Search for the cell housing the specified text and yield its (X, Y) center coordinate. 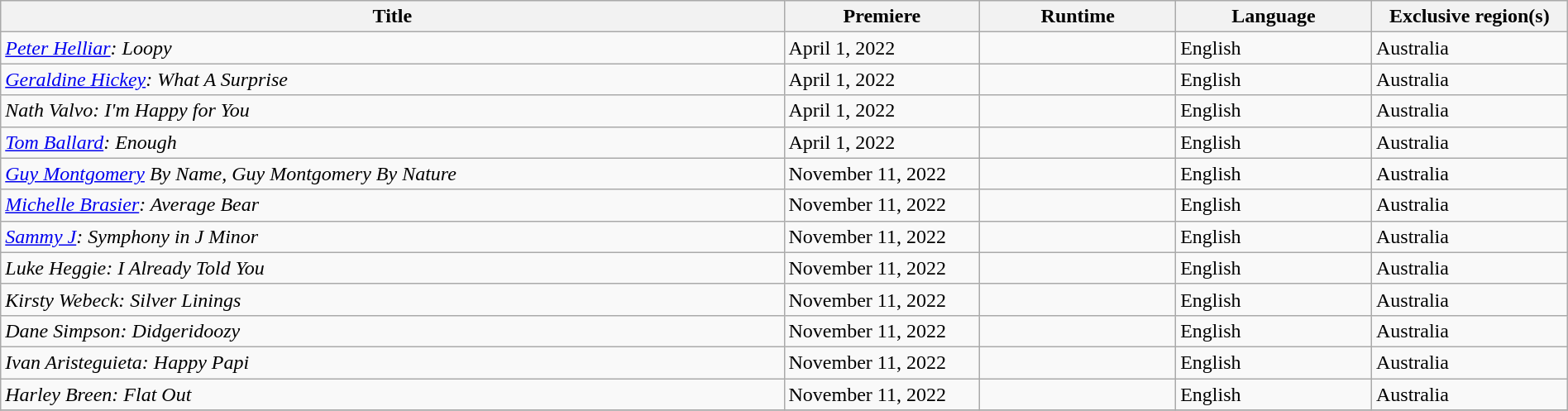
Tom Ballard: Enough (392, 142)
Runtime (1078, 17)
Peter Helliar: Loopy (392, 48)
Luke Heggie: I Already Told You (392, 268)
Ivan Aristeguieta: Happy Papi (392, 362)
Kirsty Webeck: Silver Linings (392, 299)
Dane Simpson: Didgeridoozy (392, 331)
Language (1274, 17)
Premiere (882, 17)
Guy Montgomery By Name, Guy Montgomery By Nature (392, 174)
Geraldine Hickey: What A Surprise (392, 79)
Exclusive region(s) (1469, 17)
Title (392, 17)
Nath Valvo: I'm Happy for You (392, 111)
Harley Breen: Flat Out (392, 394)
Sammy J: Symphony in J Minor (392, 237)
Michelle Brasier: Average Bear (392, 205)
